Extract the [x, y] coordinate from the center of the cell holding the provided text.  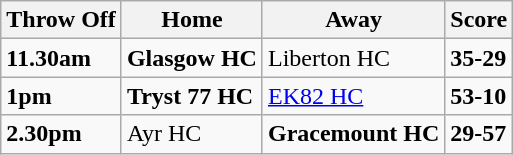
Tryst 77 HC [192, 96]
2.30pm [62, 134]
Throw Off [62, 20]
29-57 [479, 134]
Liberton HC [353, 58]
EK82 HC [353, 96]
Away [353, 20]
35-29 [479, 58]
Ayr HC [192, 134]
Glasgow HC [192, 58]
11.30am [62, 58]
Score [479, 20]
Gracemount HC [353, 134]
1pm [62, 96]
53-10 [479, 96]
Home [192, 20]
